For the text-containing cell, return its midpoint in (X, Y) coordinate format. 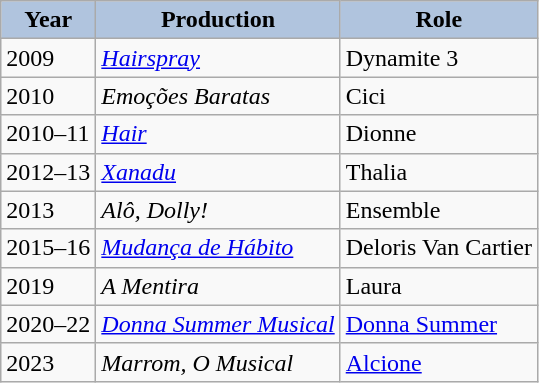
2019 (48, 286)
Role (438, 20)
2020–22 (48, 324)
Cici (438, 96)
Alô, Dolly! (218, 210)
2009 (48, 58)
Production (218, 20)
Hairspray (218, 58)
Laura (438, 286)
Ensemble (438, 210)
2013 (48, 210)
2010 (48, 96)
Dionne (438, 134)
A Mentira (218, 286)
2023 (48, 362)
Thalia (438, 172)
Alcione (438, 362)
Donna Summer Musical (218, 324)
2015–16 (48, 248)
Emoções Baratas (218, 96)
Marrom, O Musical (218, 362)
Xanadu (218, 172)
Mudança de Hábito (218, 248)
2012–13 (48, 172)
Donna Summer (438, 324)
Hair (218, 134)
2010–11 (48, 134)
Year (48, 20)
Deloris Van Cartier (438, 248)
Dynamite 3 (438, 58)
